For the text-containing cell, return its midpoint in (X, Y) coordinate format. 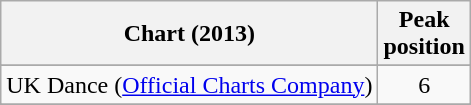
Peakposition (424, 34)
6 (424, 85)
UK Dance (Official Charts Company) (190, 85)
Chart (2013) (190, 34)
